Capture the cell that displays the provided text and extract its (x, y) central coordinate. 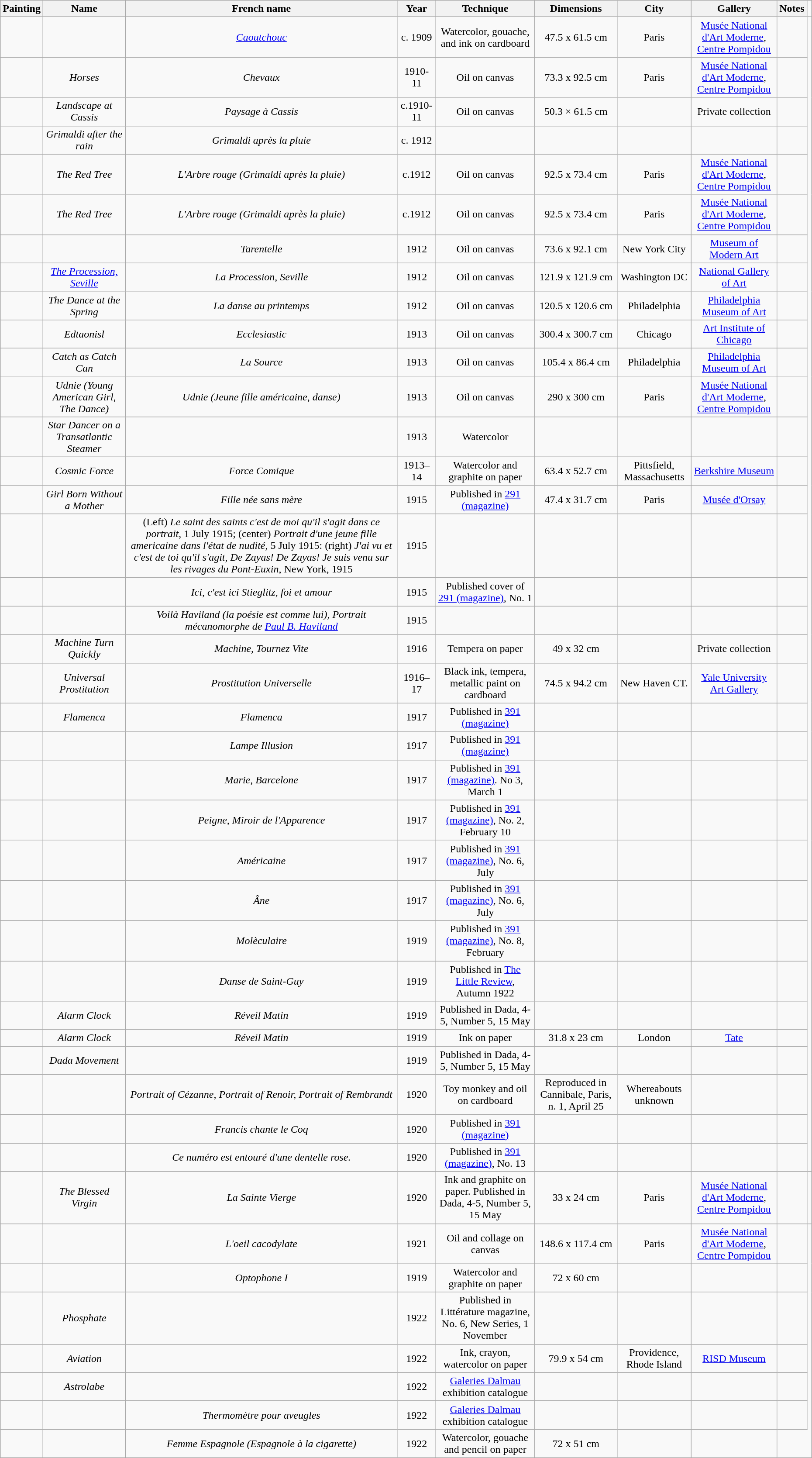
73.3 x 92.5 cm (576, 77)
73.6 x 92.1 cm (576, 249)
Published in 291 (magazine) (485, 500)
Tarentelle (261, 249)
Reproduced in Cannibale, Paris, n. 1, April 25 (576, 1095)
Gallery (734, 9)
1910-11 (416, 77)
La danse au printemps (261, 306)
Cosmic Force (85, 472)
148.6 x 117.4 cm (576, 1244)
Star Dancer on a Transatlantic Steamer (85, 437)
290 x 300 cm (576, 396)
Molèculaire (261, 941)
Yale University Art Gallery (734, 683)
New Haven CT. (654, 683)
31.8 x 23 cm (576, 1038)
Edtaonisl (85, 334)
Américaine (261, 860)
47.4 x 31.7 cm (576, 500)
Tate (734, 1038)
49 x 32 cm (576, 649)
1916–17 (416, 683)
National Gallery of Art (734, 277)
Optophone I (261, 1278)
Ecclesiastic (261, 334)
Technique (485, 9)
Watercolor, gouache, and ink on cardboard (485, 37)
Astrolabe (85, 1387)
Dimensions (576, 9)
RISD Museum (734, 1358)
Ink on paper (485, 1038)
Musée d'Orsay (734, 500)
Ink, crayon, watercolor on paper (485, 1358)
Prostitution Universelle (261, 683)
Watercolor (485, 437)
Oil and collage on canvas (485, 1244)
Portrait of Cézanne, Portrait of Renoir, Portrait of Rembrandt (261, 1095)
City (654, 9)
Published cover of 291 (magazine), No. 1 (485, 592)
63.4 x 52.7 cm (576, 472)
1913–14 (416, 472)
London (654, 1038)
Providence, Rhode Island (654, 1358)
The Blessed Virgin (85, 1197)
Black ink, tempera, metallic paint on cardboard (485, 683)
c.1910-11 (416, 112)
1921 (416, 1244)
Femme Espagnole (Espagnole à la cigarette) (261, 1444)
Udnie (Young American Girl, The Dance) (85, 396)
Danse de Saint-Guy (261, 981)
La Procession, Seville (261, 277)
Lampe Illusion (261, 746)
Dada Movement (85, 1060)
Marie, Barcelone (261, 780)
50.3 × 61.5 cm (576, 112)
121.9 x 121.9 cm (576, 277)
Paysage à Cassis (261, 112)
Published in 391 (magazine). No 3, March 1 (485, 780)
Phosphate (85, 1318)
Ici, c'est ici Stieglitz, foi et amour (261, 592)
72 x 51 cm (576, 1444)
Watercolor, gouache and pencil on paper (485, 1444)
Catch as Catch Can (85, 362)
The Dance at the Spring (85, 306)
Painting (22, 9)
Udnie (Jeune fille américaine, danse) (261, 396)
Published in 391 (magazine), No. 2, February 10 (485, 820)
47.5 x 61.5 cm (576, 37)
L'oeil cacodylate (261, 1244)
Year (416, 9)
Universal Prostitution (85, 683)
Name (85, 9)
Aviation (85, 1358)
Machine Turn Quickly (85, 649)
Tempera on paper (485, 649)
Grimaldi after the rain (85, 140)
Caoutchouc (261, 37)
Art Institute of Chicago (734, 334)
1916 (416, 649)
72 x 60 cm (576, 1278)
Toy monkey and oil on cardboard (485, 1095)
Girl Born Without a Mother (85, 500)
New York City (654, 249)
Notes (792, 9)
Whereabouts unknown (654, 1095)
Âne (261, 900)
French name (261, 9)
Berkshire Museum (734, 472)
79.9 x 54 cm (576, 1358)
Thermomètre pour aveugles (261, 1415)
Chevaux (261, 77)
Published in The Little Review, Autumn 1922 (485, 981)
33 x 24 cm (576, 1197)
c. 1909 (416, 37)
Ink and graphite on paper. Published in Dada, 4-5, Number 5, 15 May (485, 1197)
74.5 x 94.2 cm (576, 683)
The Procession, Seville (85, 277)
Fille née sans mère (261, 500)
Published in Littérature magazine, No. 6, New Series, 1 November (485, 1318)
Francis chante le Coq (261, 1129)
Landscape at Cassis (85, 112)
300.4 x 300.7 cm (576, 334)
Published in 391 (magazine), No. 13 (485, 1157)
Horses (85, 77)
Washington DC (654, 277)
Chicago (654, 334)
Pittsfield, Massachusetts (654, 472)
Grimaldi après la pluie (261, 140)
Ce numéro est entouré d'une dentelle rose. (261, 1157)
Machine, Tournez Vite (261, 649)
Peigne, Miroir de l'Apparence (261, 820)
120.5 x 120.6 cm (576, 306)
105.4 x 86.4 cm (576, 362)
La Source (261, 362)
La Sainte Vierge (261, 1197)
Voilà Haviland (la poésie est comme lui), Portrait mécanomorphe de Paul B. Haviland (261, 620)
Published in 391 (magazine), No. 8, February (485, 941)
Force Comique (261, 472)
Museum of Modern Art (734, 249)
c. 1912 (416, 140)
